Provide the (x, y) coordinate of the cell's center where the given text is located.  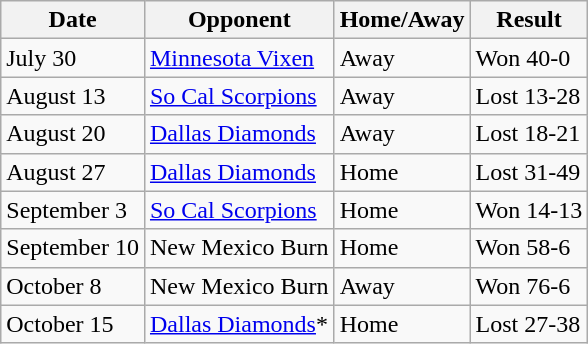
October 15 (73, 324)
September 3 (73, 210)
Home/Away (402, 20)
Won 58-6 (529, 248)
Won 40-0 (529, 58)
September 10 (73, 248)
Opponent (239, 20)
Lost 18-21 (529, 134)
Lost 13-28 (529, 96)
Dallas Diamonds* (239, 324)
Won 76-6 (529, 286)
August 27 (73, 172)
Date (73, 20)
Result (529, 20)
Lost 27-38 (529, 324)
Minnesota Vixen (239, 58)
Lost 31-49 (529, 172)
Won 14-13 (529, 210)
August 13 (73, 96)
July 30 (73, 58)
August 20 (73, 134)
October 8 (73, 286)
